Provide the [x, y] coordinate of the cell's center where the given text is located.  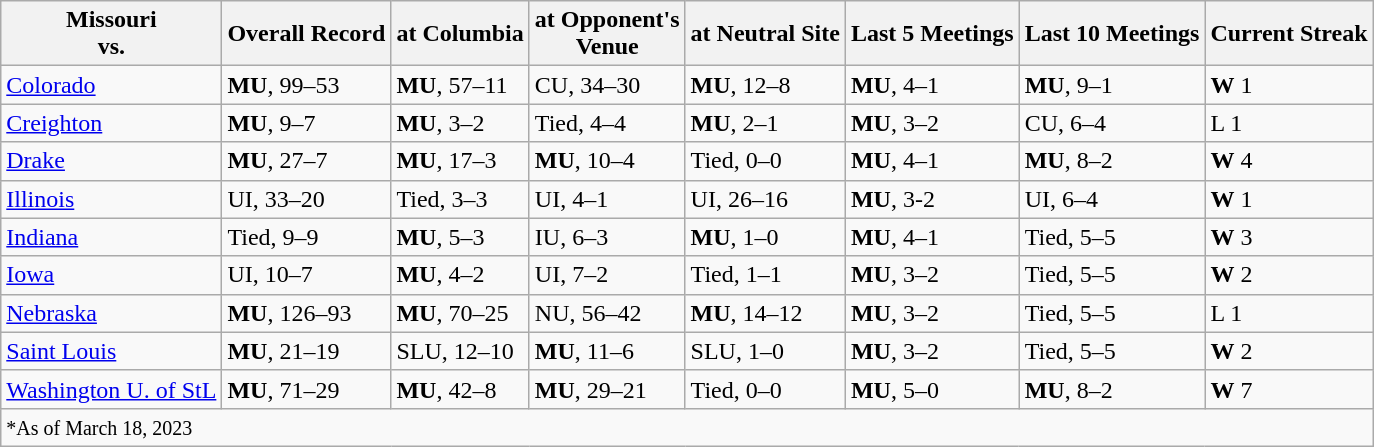
UI, 6–4 [1112, 199]
Overall Record [306, 34]
MU, 70–25 [460, 313]
MU, 2–1 [765, 123]
Tied, 3–3 [460, 199]
Last 5 Meetings [932, 34]
MU, 3-2 [932, 199]
Creighton [112, 123]
Nebraska [112, 313]
NU, 56–42 [607, 313]
MU, 29–21 [607, 389]
MU, 12–8 [765, 85]
W 4 [1289, 161]
CU, 6–4 [1112, 123]
MU, 9–7 [306, 123]
Tied, 4–4 [607, 123]
MU, 4–2 [460, 275]
MU, 5–3 [460, 237]
UI, 33–20 [306, 199]
Saint Louis [112, 351]
Missourivs. [112, 34]
MU, 1–0 [765, 237]
MU, 126–93 [306, 313]
Tied, 1–1 [765, 275]
MU, 21–19 [306, 351]
MU, 11–6 [607, 351]
Last 10 Meetings [1112, 34]
Colorado [112, 85]
MU, 17–3 [460, 161]
UI, 4–1 [607, 199]
Drake [112, 161]
MU, 9–1 [1112, 85]
Indiana [112, 237]
Washington U. of StL [112, 389]
UI, 10–7 [306, 275]
Illinois [112, 199]
W 3 [1289, 237]
MU, 14–12 [765, 313]
SLU, 12–10 [460, 351]
Current Streak [1289, 34]
MU, 5–0 [932, 389]
*As of March 18, 2023 [687, 427]
SLU, 1–0 [765, 351]
MU, 42–8 [460, 389]
UI, 26–16 [765, 199]
Iowa [112, 275]
IU, 6–3 [607, 237]
at Opponent's Venue [607, 34]
Tied, 9–9 [306, 237]
at Neutral Site [765, 34]
W 7 [1289, 389]
MU, 10–4 [607, 161]
MU, 57–11 [460, 85]
MU, 27–7 [306, 161]
CU, 34–30 [607, 85]
UI, 7–2 [607, 275]
MU, 99–53 [306, 85]
at Columbia [460, 34]
MU, 71–29 [306, 389]
